Provide the [X, Y] coordinate of the cell's center where the given text is located.  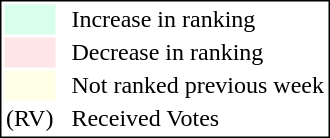
Increase in ranking [198, 19]
Not ranked previous week [198, 85]
Decrease in ranking [198, 53]
Received Votes [198, 119]
(RV) [29, 119]
